Scan for the cell matching the given text and deliver its (X, Y) coordinate at center. 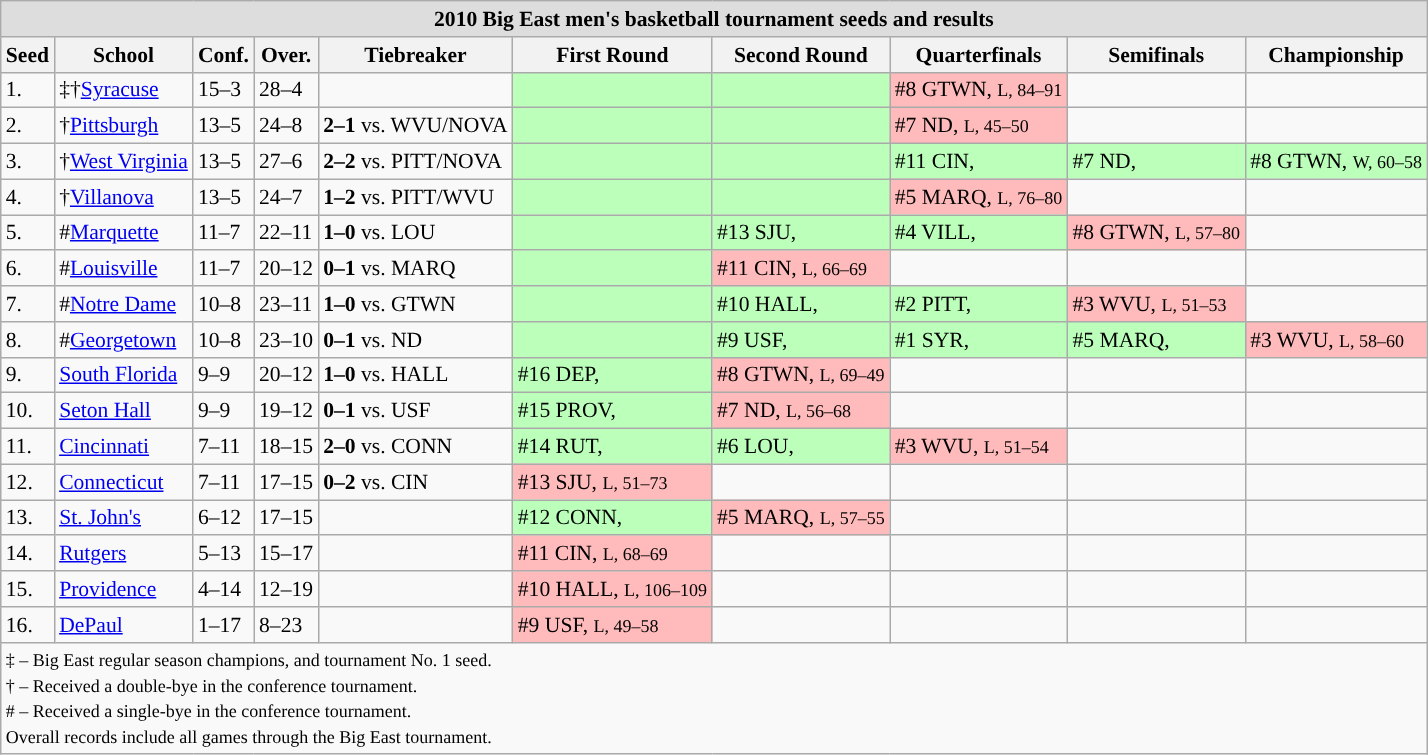
1–0 vs. LOU (416, 233)
†Pittsburgh (124, 126)
23–10 (286, 340)
22–11 (286, 233)
1. (28, 90)
#8 GTWN, W, 60–58 (1336, 162)
†West Virginia (124, 162)
#5 MARQ, (1156, 340)
#10 HALL, L, 106–109 (612, 589)
#3 WVU, L, 51–53 (1156, 304)
#Louisville (124, 269)
23–11 (286, 304)
DePaul (124, 625)
#Notre Dame (124, 304)
0–1 vs. USF (416, 411)
15. (28, 589)
Connecticut (124, 482)
#8 GTWN, L, 57–80 (1156, 233)
#Georgetown (124, 340)
18–15 (286, 447)
2–0 vs. CONN (416, 447)
First Round (612, 55)
27–6 (286, 162)
28–4 (286, 90)
#8 GTWN, L, 84–91 (979, 90)
#7 ND, (1156, 162)
Quarterfinals (979, 55)
4. (28, 197)
3. (28, 162)
16. (28, 625)
15–17 (286, 554)
Second Round (801, 55)
#5 MARQ, L, 76–80 (979, 197)
9. (28, 375)
Championship (1336, 55)
8. (28, 340)
School (124, 55)
24–7 (286, 197)
†Villanova (124, 197)
15–3 (224, 90)
#6 LOU, (801, 447)
2–2 vs. PITT/NOVA (416, 162)
#1 SYR, (979, 340)
Over. (286, 55)
0–1 vs. MARQ (416, 269)
5. (28, 233)
4–14 (224, 589)
#11 CIN, L, 68–69 (612, 554)
#3 WVU, L, 58–60 (1336, 340)
1–0 vs. HALL (416, 375)
Cincinnati (124, 447)
#16 DEP, (612, 375)
19–12 (286, 411)
2. (28, 126)
‡†Syracuse (124, 90)
#5 MARQ, L, 57–55 (801, 518)
St. John's (124, 518)
#15 PROV, (612, 411)
7. (28, 304)
#9 USF, (801, 340)
Conf. (224, 55)
Rutgers (124, 554)
6–12 (224, 518)
#4 VILL, (979, 233)
10. (28, 411)
#11 CIN, (979, 162)
1–0 vs. GTWN (416, 304)
2010 Big East men's basketball tournament seeds and results (714, 19)
#9 USF, L, 49–58 (612, 625)
Seton Hall (124, 411)
11. (28, 447)
8–23 (286, 625)
0–2 vs. CIN (416, 482)
#14 RUT, (612, 447)
#12 CONN, (612, 518)
#13 SJU, L, 51–73 (612, 482)
#10 HALL, (801, 304)
#2 PITT, (979, 304)
14. (28, 554)
South Florida (124, 375)
0–1 vs. ND (416, 340)
6. (28, 269)
#8 GTWN, L, 69–49 (801, 375)
Providence (124, 589)
#13 SJU, (801, 233)
Semifinals (1156, 55)
#3 WVU, L, 51–54 (979, 447)
Seed (28, 55)
#Marquette (124, 233)
13. (28, 518)
5–13 (224, 554)
12–19 (286, 589)
1–17 (224, 625)
12. (28, 482)
#7 ND, L, 56–68 (801, 411)
#11 CIN, L, 66–69 (801, 269)
Tiebreaker (416, 55)
#7 ND, L, 45–50 (979, 126)
24–8 (286, 126)
2–1 vs. WVU/NOVA (416, 126)
1–2 vs. PITT/WVU (416, 197)
